Return (x, y) of the center of cell containing provided text 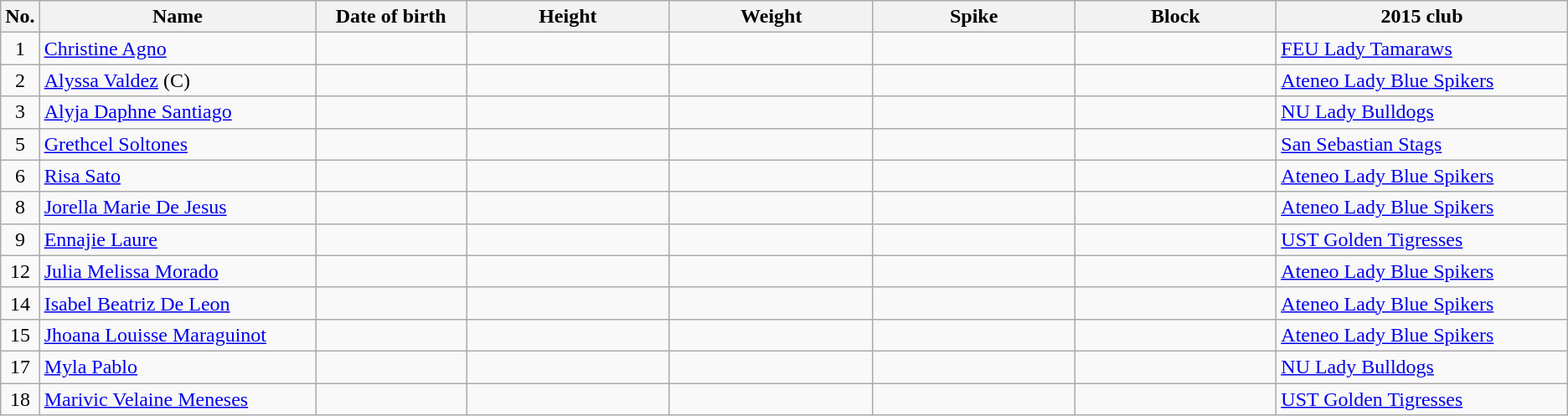
12 (20, 271)
9 (20, 239)
15 (20, 335)
Christine Agno (178, 49)
6 (20, 176)
No. (20, 17)
Marivic Velaine Meneses (178, 399)
FEU Lady Tamaraws (1422, 49)
Myla Pablo (178, 367)
14 (20, 303)
Height (568, 17)
Name (178, 17)
Ennajie Laure (178, 239)
8 (20, 208)
Spike (973, 17)
Jorella Marie De Jesus (178, 208)
San Sebastian Stags (1422, 144)
17 (20, 367)
1 (20, 49)
Isabel Beatriz De Leon (178, 303)
Alyja Daphne Santiago (178, 112)
Jhoana Louisse Maraguinot (178, 335)
Weight (771, 17)
2015 club (1422, 17)
Alyssa Valdez (C) (178, 80)
2 (20, 80)
Grethcel Soltones (178, 144)
Julia Melissa Morado (178, 271)
5 (20, 144)
Block (1176, 17)
18 (20, 399)
3 (20, 112)
Risa Sato (178, 176)
Date of birth (391, 17)
